Search for the cell housing the specified text and yield its (x, y) center coordinate. 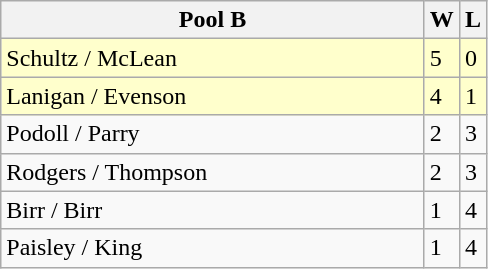
Rodgers / Thompson (213, 172)
Birr / Birr (213, 210)
L (472, 20)
5 (442, 58)
Paisley / King (213, 248)
W (442, 20)
Schultz / McLean (213, 58)
Podoll / Parry (213, 134)
0 (472, 58)
Pool B (213, 20)
Lanigan / Evenson (213, 96)
